Determine the [X, Y] coordinate at the center of the cell enclosing the given text.  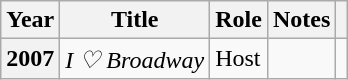
Notes [301, 20]
Host [239, 59]
Role [239, 20]
Title [135, 20]
2007 [30, 59]
I ♡ Broadway [135, 59]
Year [30, 20]
